Scan for the cell matching the given text and deliver its [x, y] coordinate at center. 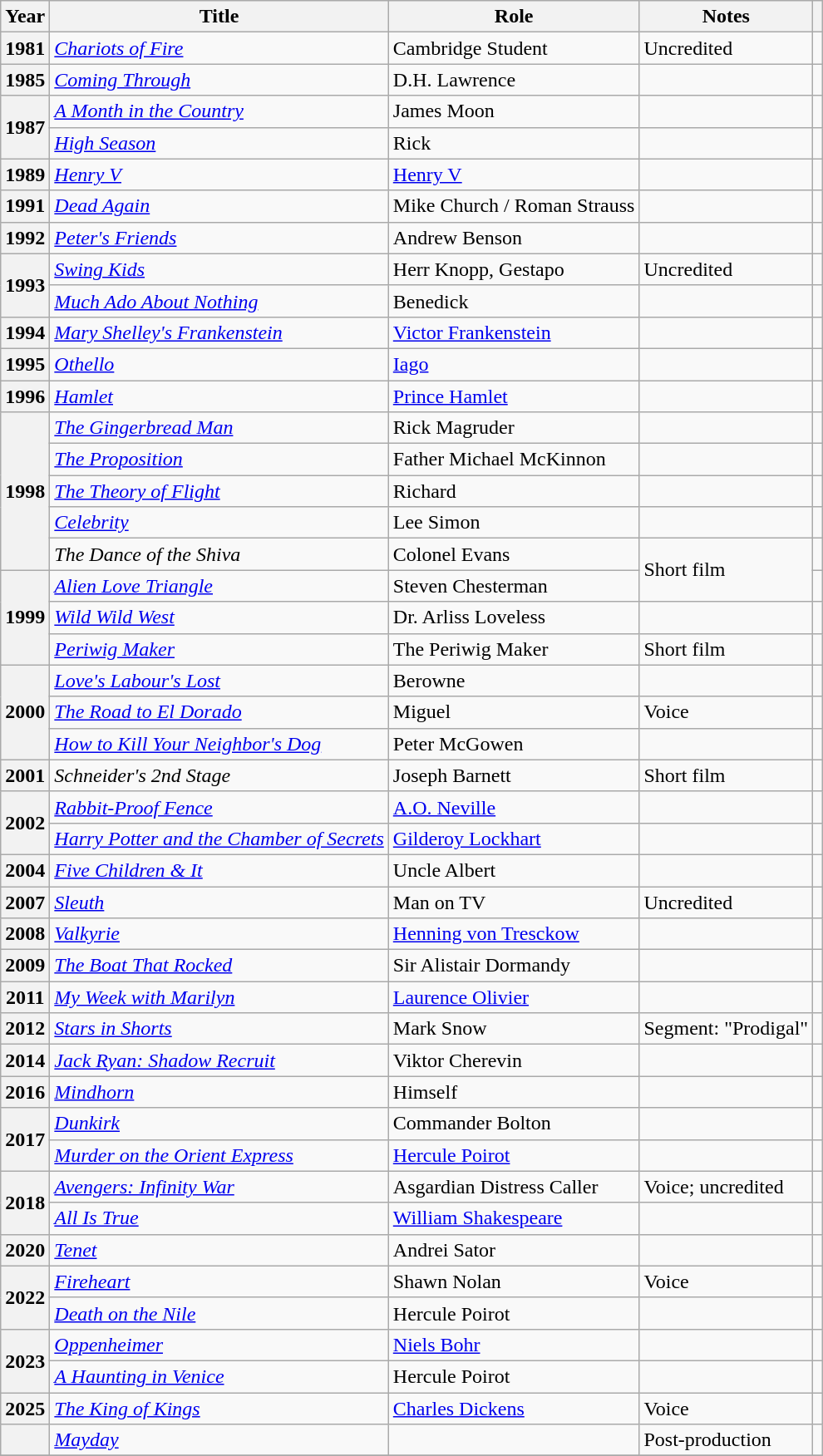
Notes [727, 17]
Andrew Benson [514, 238]
The Dance of the Shiva [219, 554]
Peter's Friends [219, 238]
Mary Shelley's Frankenstein [219, 332]
The Theory of Flight [219, 491]
Voice; uncredited [727, 1187]
Othello [219, 364]
Celebrity [219, 523]
Andrei Sator [514, 1250]
Wild Wild West [219, 617]
1993 [25, 285]
2014 [25, 1060]
Father Michael McKinnon [514, 460]
Miguel [514, 712]
Richard [514, 491]
Man on TV [514, 902]
The Boat That Rocked [219, 966]
Sir Alistair Dormandy [514, 966]
Post-production [727, 1440]
Role [514, 17]
Schneider's 2nd Stage [219, 775]
2018 [25, 1203]
A.O. Neville [514, 807]
Prince Hamlet [514, 396]
Joseph Barnett [514, 775]
James Moon [514, 111]
2004 [25, 870]
Uncle Albert [514, 870]
All Is True [219, 1218]
Valkyrie [219, 934]
Berowne [514, 681]
Hamlet [219, 396]
Alien Love Triangle [219, 586]
Love's Labour's Lost [219, 681]
Benedick [514, 301]
Victor Frankenstein [514, 332]
Viktor Cherevin [514, 1060]
Sleuth [219, 902]
Rabbit-Proof Fence [219, 807]
Murder on the Orient Express [219, 1155]
2001 [25, 775]
Mike Church / Roman Strauss [514, 206]
The Gingerbread Man [219, 428]
2023 [25, 1360]
1989 [25, 175]
1991 [25, 206]
Gilderoy Lockhart [514, 839]
1992 [25, 238]
Title [219, 17]
Avengers: Infinity War [219, 1187]
1981 [25, 48]
Henning von Tresckow [514, 934]
Asgardian Distress Caller [514, 1187]
Periwig Maker [219, 649]
Cambridge Student [514, 48]
Dead Again [219, 206]
2009 [25, 966]
Tenet [219, 1250]
2025 [25, 1409]
Charles Dickens [514, 1409]
Chariots of Fire [219, 48]
D.H. Lawrence [514, 80]
Niels Bohr [514, 1345]
Laurence Olivier [514, 997]
1998 [25, 491]
2017 [25, 1139]
Jack Ryan: Shadow Recruit [219, 1060]
Herr Knopp, Gestapo [514, 269]
Peter McGowen [514, 744]
1985 [25, 80]
Lee Simon [514, 523]
1999 [25, 617]
Stars in Shorts [219, 1029]
High Season [219, 143]
2011 [25, 997]
The Periwig Maker [514, 649]
Shawn Nolan [514, 1281]
2012 [25, 1029]
Himself [514, 1092]
Year [25, 17]
Steven Chesterman [514, 586]
2020 [25, 1250]
Oppenheimer [219, 1345]
Rick [514, 143]
A Month in the Country [219, 111]
Coming Through [219, 80]
Commander Bolton [514, 1124]
How to Kill Your Neighbor's Dog [219, 744]
The King of Kings [219, 1409]
1994 [25, 332]
William Shakespeare [514, 1218]
2016 [25, 1092]
2008 [25, 934]
2022 [25, 1297]
Iago [514, 364]
1987 [25, 127]
2000 [25, 712]
Mindhorn [219, 1092]
My Week with Marilyn [219, 997]
Fireheart [219, 1281]
Dunkirk [219, 1124]
Mark Snow [514, 1029]
Segment: "Prodigal" [727, 1029]
The Proposition [219, 460]
Dr. Arliss Loveless [514, 617]
The Road to El Dorado [219, 712]
Much Ado About Nothing [219, 301]
Mayday [219, 1440]
1995 [25, 364]
Death on the Nile [219, 1313]
1996 [25, 396]
2007 [25, 902]
Swing Kids [219, 269]
2002 [25, 823]
Harry Potter and the Chamber of Secrets [219, 839]
Five Children & It [219, 870]
A Haunting in Venice [219, 1376]
Colonel Evans [514, 554]
Rick Magruder [514, 428]
